Search for the cell housing the specified text and yield its (x, y) center coordinate. 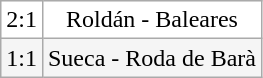
Sueca - Roda de Barà (152, 58)
Roldán - Baleares (152, 20)
2:1 (22, 20)
1:1 (22, 58)
